Detect which cell encompasses the target text, then output its (X, Y) center coordinate. 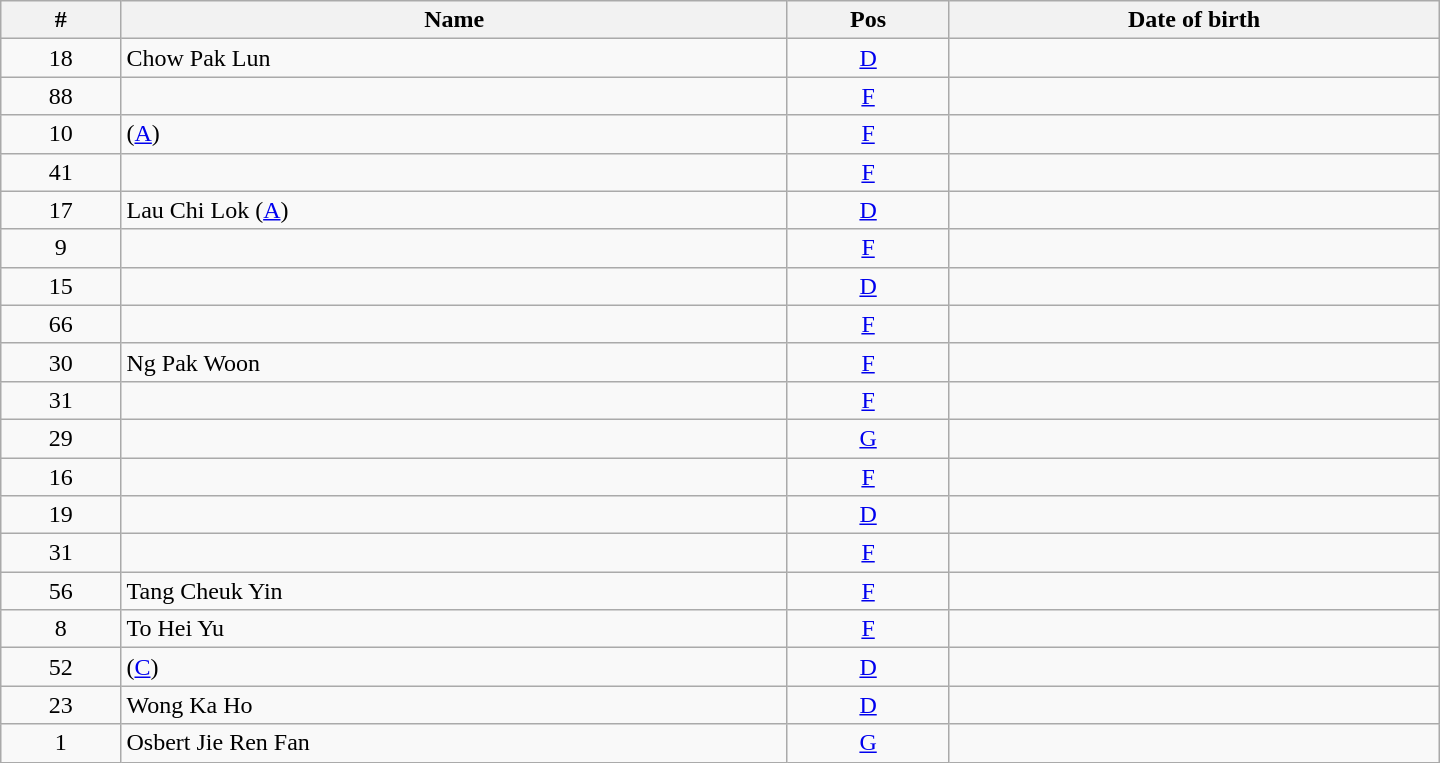
41 (61, 172)
1 (61, 743)
Ng Pak Woon (454, 362)
30 (61, 362)
Osbert Jie Ren Fan (454, 743)
8 (61, 629)
19 (61, 515)
Tang Cheuk Yin (454, 591)
# (61, 20)
Pos (868, 20)
(A) (454, 134)
10 (61, 134)
Wong Ka Ho (454, 705)
66 (61, 324)
52 (61, 667)
Lau Chi Lok (A) (454, 210)
To Hei Yu (454, 629)
15 (61, 286)
9 (61, 248)
29 (61, 438)
Date of birth (1194, 20)
Name (454, 20)
23 (61, 705)
56 (61, 591)
(C) (454, 667)
16 (61, 477)
18 (61, 58)
Chow Pak Lun (454, 58)
88 (61, 96)
17 (61, 210)
